Find where the given text appears and provide that cell's center as (x, y) coordinate. 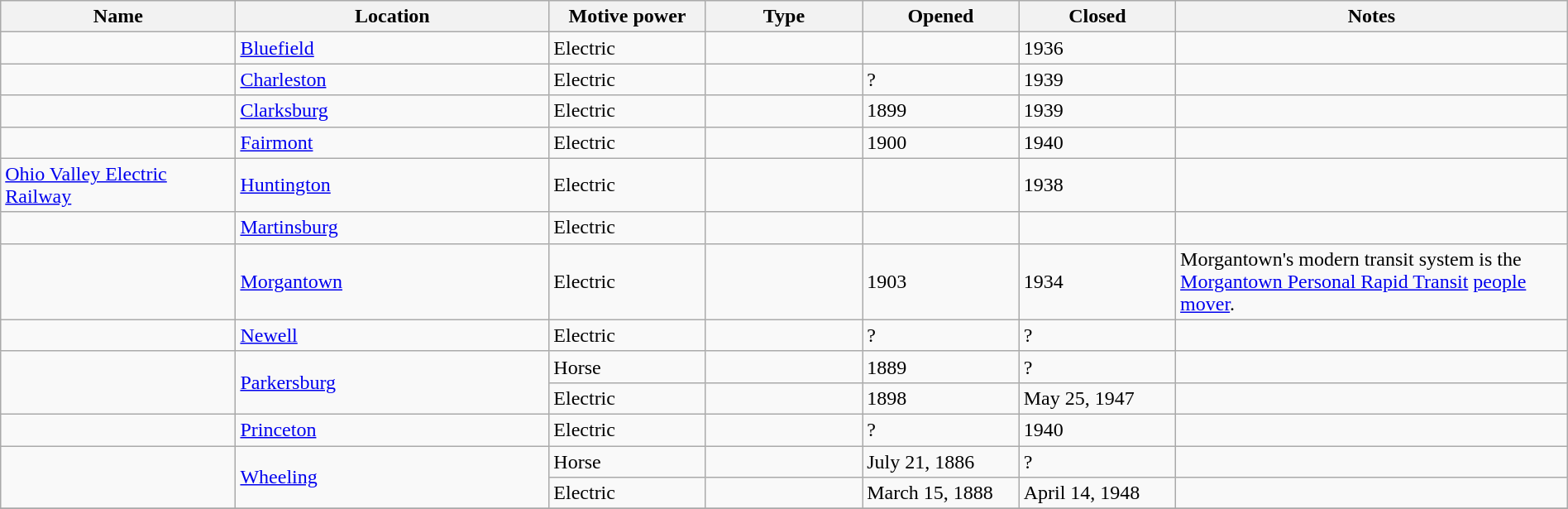
1899 (941, 111)
Huntington (392, 185)
1938 (1097, 185)
March 15, 1888 (941, 493)
Princeton (392, 430)
Fairmont (392, 142)
Clarksburg (392, 111)
May 25, 1947 (1097, 398)
1936 (1097, 48)
Morgantown's modern transit system is the Morgantown Personal Rapid Transit people mover. (1372, 281)
1903 (941, 281)
Ohio Valley Electric Railway (118, 185)
1889 (941, 367)
July 21, 1886 (941, 461)
Morgantown (392, 281)
Closed (1097, 17)
1898 (941, 398)
April 14, 1948 (1097, 493)
Newell (392, 335)
1934 (1097, 281)
Name (118, 17)
Martinsburg (392, 228)
Charleston (392, 79)
Type (784, 17)
Wheeling (392, 477)
1900 (941, 142)
Opened (941, 17)
Parkersburg (392, 382)
Notes (1372, 17)
Location (392, 17)
Motive power (627, 17)
Bluefield (392, 48)
